Detect which cell encompasses the target text, then output its [X, Y] center coordinate. 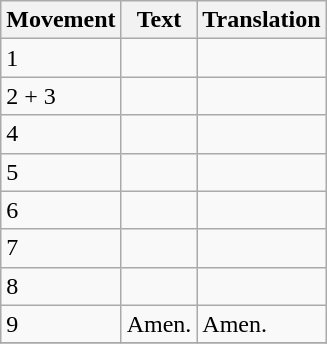
2 + 3 [61, 96]
6 [61, 210]
5 [61, 172]
9 [61, 324]
Text [159, 20]
7 [61, 248]
Translation [262, 20]
1 [61, 58]
Movement [61, 20]
8 [61, 286]
4 [61, 134]
